Extract the (x, y) coordinate from the center of the cell holding the provided text.  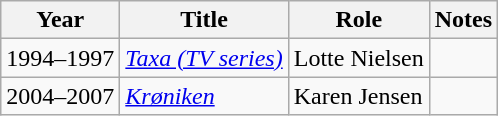
Taxa (TV series) (204, 58)
Lotte Nielsen (358, 58)
Notes (463, 20)
Title (204, 20)
1994–1997 (60, 58)
Krøniken (204, 96)
Role (358, 20)
2004–2007 (60, 96)
Year (60, 20)
Karen Jensen (358, 96)
